Determine the (x, y) coordinate at the center of the cell enclosing the given text.  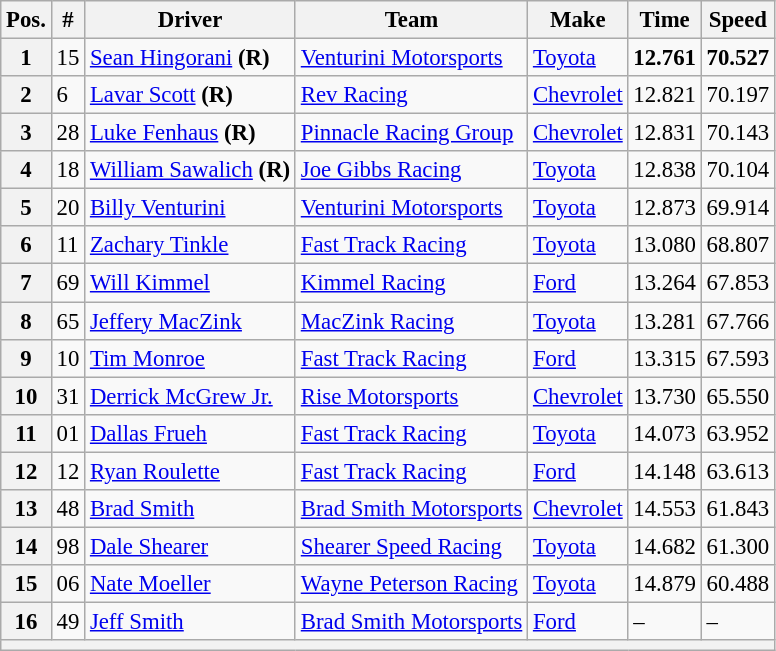
98 (68, 546)
Dale Shearer (190, 546)
12.873 (664, 208)
65 (68, 321)
63.952 (738, 433)
Kimmel Racing (411, 283)
61.843 (738, 509)
MacZink Racing (411, 321)
Pos. (26, 20)
48 (68, 509)
12.821 (664, 95)
8 (26, 321)
Nate Moeller (190, 584)
14.148 (664, 471)
Rev Racing (411, 95)
12.761 (664, 58)
William Sawalich (R) (190, 170)
Rise Motorsports (411, 396)
13.281 (664, 321)
61.300 (738, 546)
65.550 (738, 396)
Jeff Smith (190, 621)
70.104 (738, 170)
63.613 (738, 471)
Dallas Frueh (190, 433)
Brad Smith (190, 509)
Time (664, 20)
67.853 (738, 283)
13.080 (664, 245)
13.264 (664, 283)
13.730 (664, 396)
Make (578, 20)
60.488 (738, 584)
Shearer Speed Racing (411, 546)
18 (68, 170)
13 (26, 509)
1 (26, 58)
14.682 (664, 546)
9 (26, 358)
Sean Hingorani (R) (190, 58)
Ryan Roulette (190, 471)
69 (68, 283)
06 (68, 584)
12.838 (664, 170)
14.879 (664, 584)
13.315 (664, 358)
14 (26, 546)
01 (68, 433)
Jeffery MacZink (190, 321)
70.143 (738, 133)
Tim Monroe (190, 358)
31 (68, 396)
Will Kimmel (190, 283)
Speed (738, 20)
67.766 (738, 321)
16 (26, 621)
70.527 (738, 58)
Luke Fenhaus (R) (190, 133)
Zachary Tinkle (190, 245)
Pinnacle Racing Group (411, 133)
70.197 (738, 95)
Team (411, 20)
28 (68, 133)
Lavar Scott (R) (190, 95)
68.807 (738, 245)
Billy Venturini (190, 208)
Wayne Peterson Racing (411, 584)
4 (26, 170)
12.831 (664, 133)
49 (68, 621)
Derrick McGrew Jr. (190, 396)
5 (26, 208)
14.553 (664, 509)
7 (26, 283)
2 (26, 95)
Joe Gibbs Racing (411, 170)
67.593 (738, 358)
14.073 (664, 433)
# (68, 20)
20 (68, 208)
Driver (190, 20)
3 (26, 133)
69.914 (738, 208)
